Return (X, Y) of the center of cell containing provided text 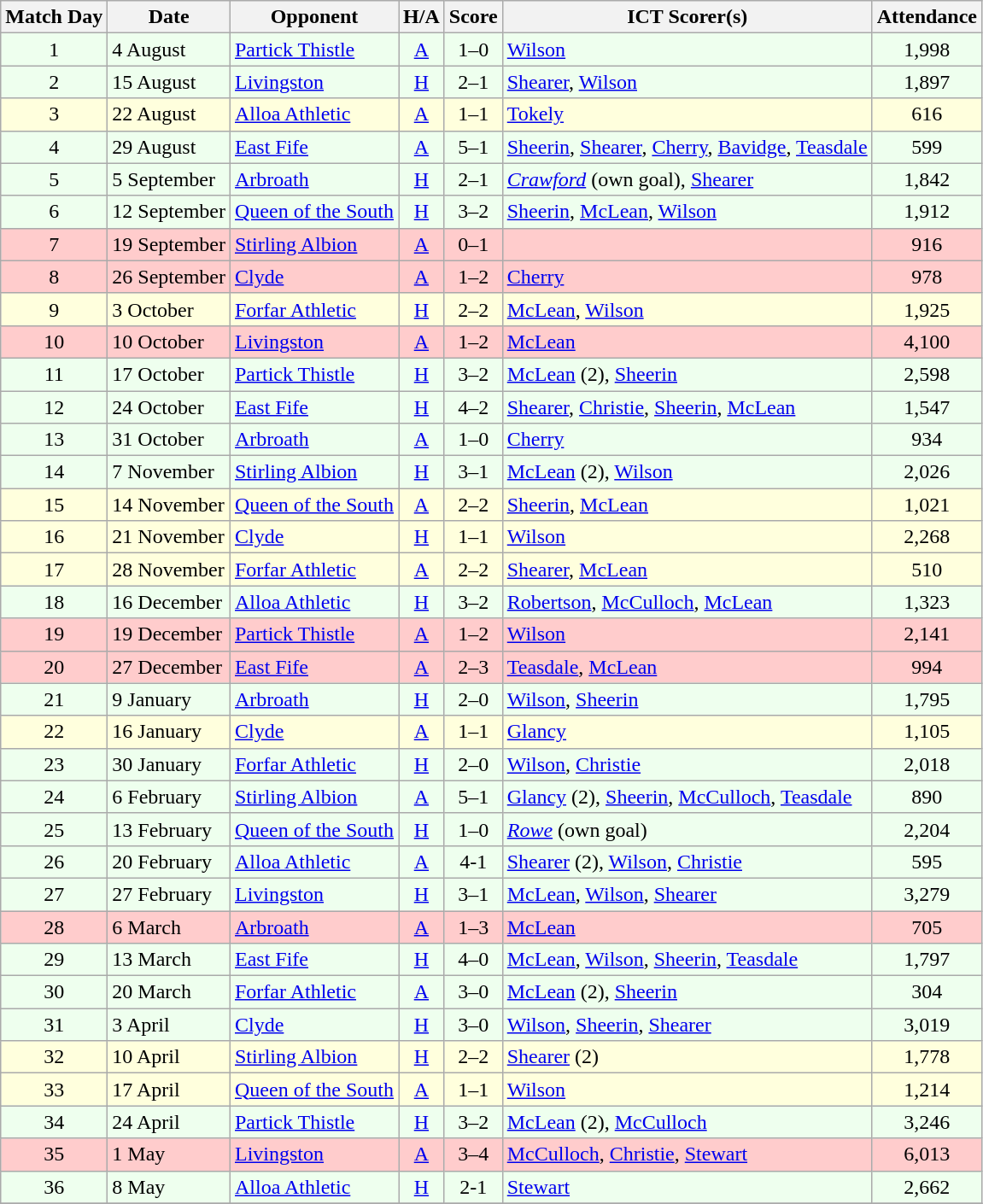
Shearer, Wilson (687, 82)
3 (55, 114)
4 (55, 147)
2,268 (927, 537)
H/A (422, 17)
18 (55, 602)
24 October (169, 407)
8 May (169, 1187)
2,141 (927, 634)
Wilson, Sheerin, Shearer (687, 1025)
4,100 (927, 342)
2,204 (927, 829)
Shearer, McLean (687, 570)
10 October (169, 342)
Teasdale, McLean (687, 667)
3,246 (927, 1122)
1,105 (927, 732)
1,897 (927, 82)
17 April (169, 1090)
1,795 (927, 699)
Wilson, Sheerin (687, 699)
9 January (169, 699)
13 March (169, 960)
7 November (169, 472)
705 (927, 926)
Tokely (687, 114)
Shearer (2), Wilson, Christie (687, 862)
2-1 (473, 1187)
599 (927, 147)
6 March (169, 926)
23 (55, 764)
5 September (169, 179)
25 (55, 829)
McLean (2), Wilson (687, 472)
1,797 (927, 960)
22 (55, 732)
2 (55, 82)
Rowe (own goal) (687, 829)
17 (55, 570)
6 (55, 212)
Robertson, McCulloch, McLean (687, 602)
890 (927, 797)
16 January (169, 732)
19 September (169, 244)
1,842 (927, 179)
8 (55, 277)
McLean, Wilson, Shearer (687, 894)
24 (55, 797)
Glancy (2), Sheerin, McCulloch, Teasdale (687, 797)
36 (55, 1187)
32 (55, 1057)
13 February (169, 829)
28 (55, 926)
916 (927, 244)
McLean, Wilson (687, 309)
1,323 (927, 602)
616 (927, 114)
McLean (2), McCulloch (687, 1122)
29 August (169, 147)
978 (927, 277)
2,662 (927, 1187)
9 (55, 309)
1,925 (927, 309)
3–4 (473, 1154)
1,998 (927, 50)
3,279 (927, 894)
Score (473, 17)
1,214 (927, 1090)
33 (55, 1090)
McLean, Wilson, Sheerin, Teasdale (687, 960)
4–2 (473, 407)
26 (55, 862)
35 (55, 1154)
19 December (169, 634)
1 May (169, 1154)
27 (55, 894)
Opponent (314, 17)
Sheerin, Shearer, Cherry, Bavidge, Teasdale (687, 147)
12 (55, 407)
7 (55, 244)
3 October (169, 309)
2–3 (473, 667)
3 April (169, 1025)
1,912 (927, 212)
1 (55, 50)
22 August (169, 114)
304 (927, 992)
1,778 (927, 1057)
Glancy (687, 732)
34 (55, 1122)
994 (927, 667)
Shearer (2) (687, 1057)
12 September (169, 212)
Sheerin, McLean, Wilson (687, 212)
McCulloch, Christie, Stewart (687, 1154)
15 (55, 505)
2,598 (927, 374)
1,547 (927, 407)
6 February (169, 797)
Sheerin, McLean (687, 505)
5 (55, 179)
10 (55, 342)
28 November (169, 570)
6,013 (927, 1154)
Date (169, 17)
4–0 (473, 960)
Crawford (own goal), Shearer (687, 179)
10 April (169, 1057)
13 (55, 440)
Match Day (55, 17)
ICT Scorer(s) (687, 17)
26 September (169, 277)
27 February (169, 894)
3,019 (927, 1025)
Shearer, Christie, Sheerin, McLean (687, 407)
30 January (169, 764)
2,018 (927, 764)
29 (55, 960)
20 February (169, 862)
1–3 (473, 926)
15 August (169, 82)
Wilson, Christie (687, 764)
17 October (169, 374)
16 (55, 537)
0–1 (473, 244)
21 November (169, 537)
21 (55, 699)
Stewart (687, 1187)
31 (55, 1025)
595 (927, 862)
Attendance (927, 17)
16 December (169, 602)
14 (55, 472)
4-1 (473, 862)
1,021 (927, 505)
11 (55, 374)
24 April (169, 1122)
20 March (169, 992)
20 (55, 667)
4 August (169, 50)
27 December (169, 667)
510 (927, 570)
934 (927, 440)
2,026 (927, 472)
31 October (169, 440)
30 (55, 992)
14 November (169, 505)
19 (55, 634)
